Pinpoint the cell where the given text exists, returning its [X, Y] midpoint coordinate. 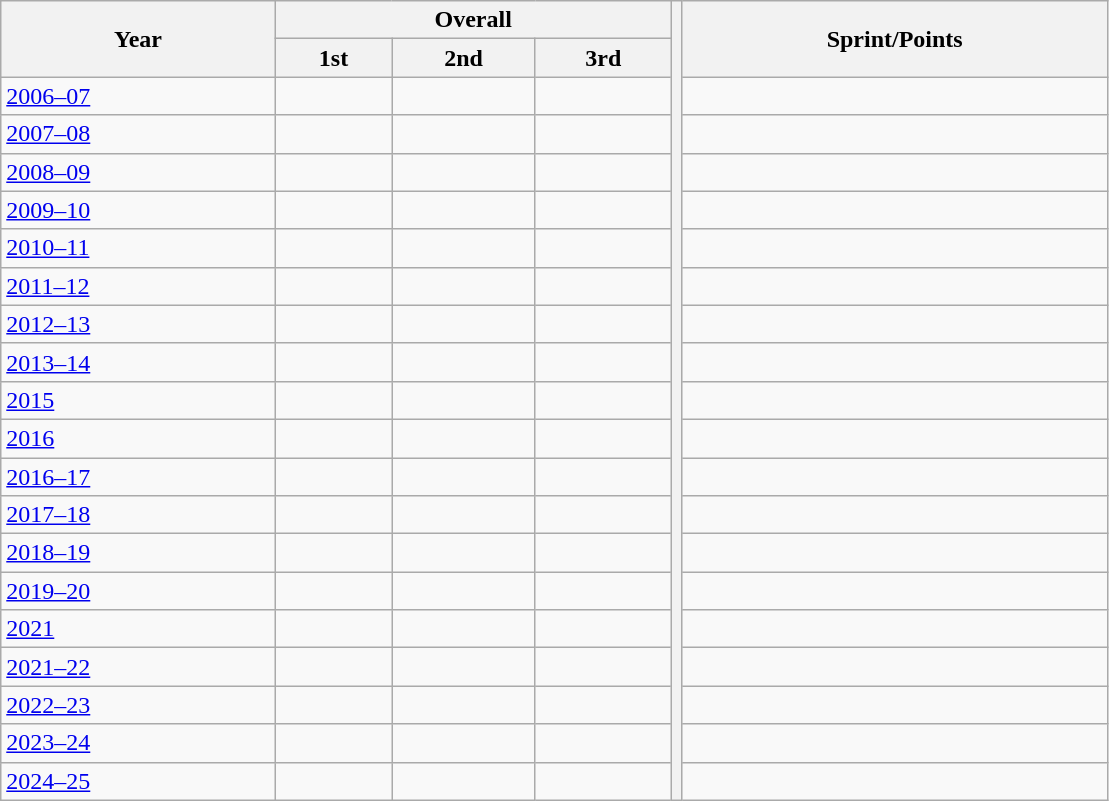
Sprint/Points [894, 39]
2007–08 [138, 134]
2017–18 [138, 515]
2010–11 [138, 248]
2016–17 [138, 477]
1st [334, 58]
2022–23 [138, 705]
Overall [473, 20]
2009–10 [138, 210]
3rd [603, 58]
2016 [138, 438]
2011–12 [138, 286]
2024–25 [138, 781]
2023–24 [138, 743]
2nd [464, 58]
2019–20 [138, 591]
2021–22 [138, 667]
2006–07 [138, 96]
2013–14 [138, 362]
2015 [138, 400]
2008–09 [138, 172]
Year [138, 39]
2021 [138, 629]
2012–13 [138, 324]
2018–19 [138, 553]
